Return the [X, Y] coordinate for the center point of the cell that contains the specified text.  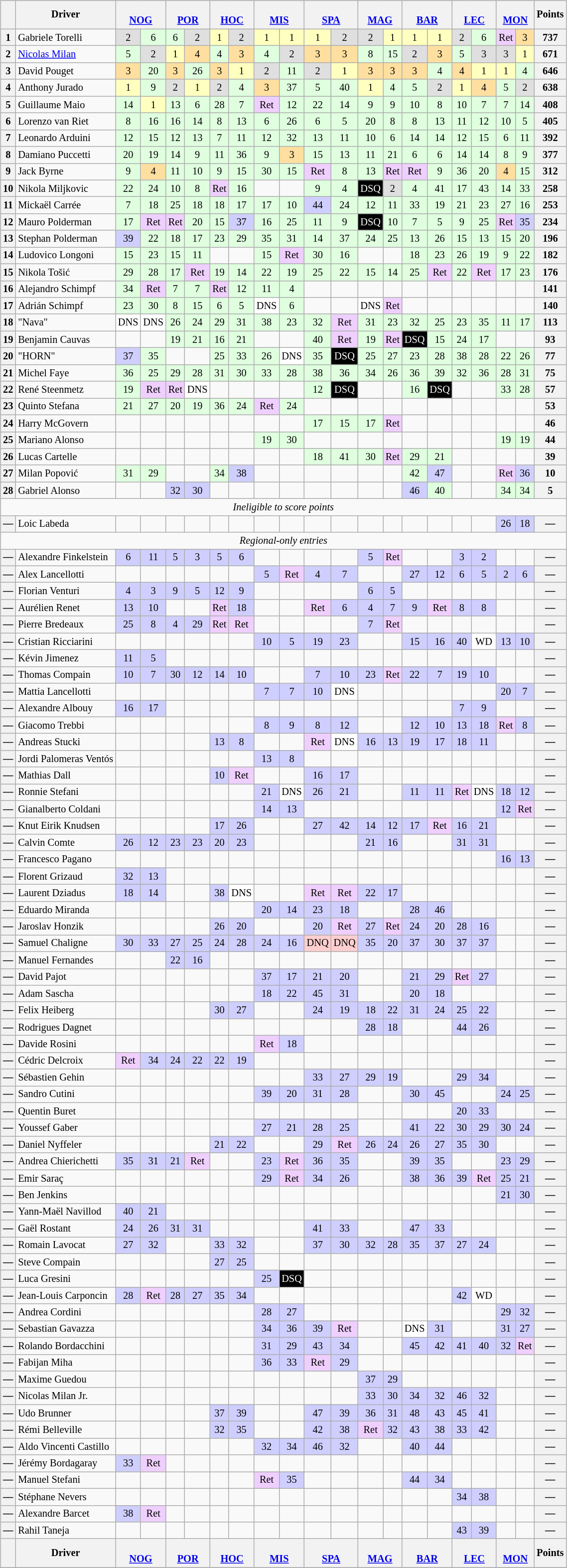
408 [550, 105]
Daniel Nyffeler [66, 1145]
Loic Labeda [66, 524]
Jack Byrne [66, 172]
Lorenzo van Riet [66, 122]
Calvin Comte [66, 843]
737 [550, 37]
Udo Brunner [66, 1413]
Quentin Buret [66, 1111]
Gabriele Torelli [66, 37]
Florent Grizaud [66, 876]
Felix Heiberg [66, 1010]
Alex Lancellotti [66, 574]
Kévin Jimenez [66, 658]
Guillaume Maio [66, 105]
Rodrigues Dagnet [66, 1027]
Gabriel Alonso [66, 490]
Thomas Compain [66, 675]
Mickaël Carrée [66, 205]
Yann-Maël Navillod [66, 1212]
Lucas Cartelle [66, 457]
"HORN" [66, 356]
René Steenmetz [66, 390]
David Pouget [66, 71]
Ben Jenkins [66, 1195]
392 [550, 138]
Sébastien Gehin [66, 1078]
312 [550, 172]
671 [550, 54]
57 [550, 390]
Andreas Stucki [66, 742]
Steve Compain [66, 1262]
Pierre Bredeaux [66, 625]
Alexandre Finkelstein [66, 558]
Benjamin Cauvas [66, 339]
Harry McGovern [66, 423]
Gaël Rostant [66, 1229]
258 [550, 188]
Fabijan Miha [66, 1363]
Sandro Cutini [66, 1095]
113 [550, 322]
Giacomo Trebbi [66, 725]
Mariano Alonso [66, 440]
Stephan Polderman [66, 239]
Alexandre Albouy [66, 709]
48 [415, 1413]
182 [550, 256]
405 [550, 122]
"Nava" [66, 322]
Alejandro Schimpf [66, 289]
Aurélien Renet [66, 608]
77 [550, 356]
Davide Rosini [66, 1044]
Luca Gresini [66, 1279]
Nikola Tošić [66, 272]
Francesco Pagano [66, 859]
Mauro Polderman [66, 222]
638 [550, 88]
253 [550, 205]
Ronnie Stefani [66, 792]
140 [550, 306]
234 [550, 222]
Nicolas Milan [66, 54]
Mattia Lancellotti [66, 692]
David Pajot [66, 977]
Leonardo Arduini [66, 138]
377 [550, 155]
Aldo Vincenti Castillo [66, 1446]
Ineligible to score points [283, 507]
Samuel Chaligne [66, 943]
Gianalberto Coldani [66, 809]
Rolando Bordacchini [66, 1346]
Nikola Miljkovic [66, 188]
196 [550, 239]
Anthony Jurado [66, 88]
Jérémy Bordagaray [66, 1463]
Florian Venturi [66, 591]
Knut Eirik Knudsen [66, 826]
Sebastian Gavazza [66, 1329]
Romain Lavocat [66, 1246]
Laurent Dziadus [66, 893]
93 [550, 339]
Rahil Taneja [66, 1531]
53 [550, 407]
Michel Faye [66, 373]
Ludovico Longoni [66, 256]
Milan Popović [66, 473]
Jordi Palomeras Ventós [66, 759]
Maxime Guedou [66, 1380]
Andrea Cordini [66, 1312]
Eduardo Miranda [66, 910]
Alexandre Barcet [66, 1514]
Adrián Schimpf [66, 306]
Emir Saraç [66, 1178]
Mathias Dall [66, 776]
Jean-Louis Carponcin [66, 1296]
176 [550, 272]
646 [550, 71]
Jaroslav Honzik [66, 927]
Nicolas Milan Jr. [66, 1396]
Rémi Belleville [66, 1430]
Damiano Puccetti [66, 155]
Youssef Gaber [66, 1128]
Cristian Ricciarini [66, 641]
141 [550, 289]
Cédric Delcroix [66, 1061]
Regional-only entries [283, 541]
Adam Sascha [66, 994]
Manuel Fernandes [66, 960]
75 [550, 373]
Stéphane Nevers [66, 1497]
Manuel Stefani [66, 1480]
Quinto Stefana [66, 407]
Andrea Chierichetti [66, 1161]
